Output the (X, Y) coordinate of the center of the cell containing the given text.  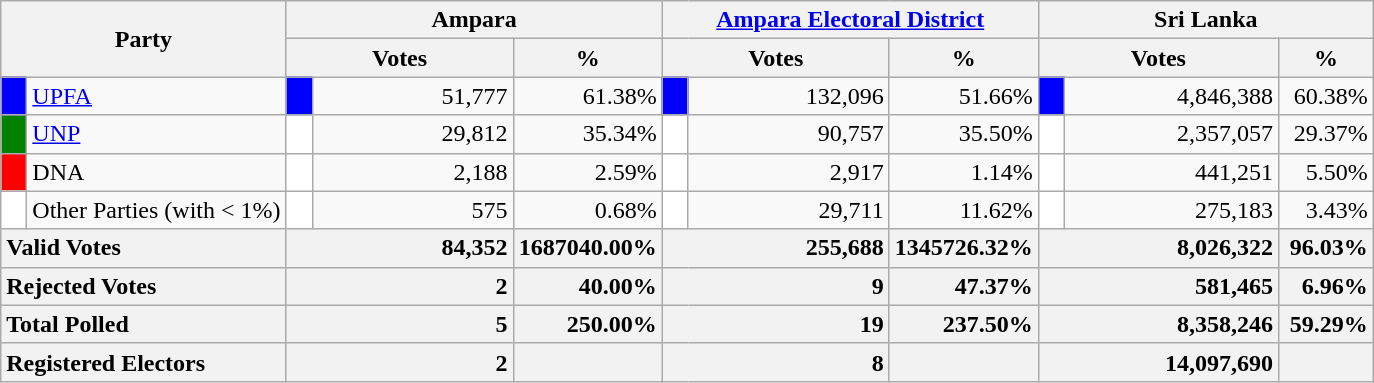
250.00% (588, 324)
29.37% (1326, 134)
29,812 (412, 134)
84,352 (400, 248)
47.37% (964, 286)
Other Parties (with < 1%) (156, 210)
14,097,690 (1158, 362)
40.00% (588, 286)
11.62% (964, 210)
19 (776, 324)
6.96% (1326, 286)
UNP (156, 134)
8 (776, 362)
1.14% (964, 172)
1687040.00% (588, 248)
5 (400, 324)
UPFA (156, 96)
2.59% (588, 172)
59.29% (1326, 324)
8,358,246 (1158, 324)
8,026,322 (1158, 248)
5.50% (1326, 172)
Sri Lanka (1206, 20)
3.43% (1326, 210)
275,183 (1171, 210)
1345726.32% (964, 248)
132,096 (788, 96)
441,251 (1171, 172)
255,688 (776, 248)
Total Polled (144, 324)
2,357,057 (1171, 134)
581,465 (1158, 286)
2,188 (412, 172)
35.50% (964, 134)
61.38% (588, 96)
Party (144, 39)
90,757 (788, 134)
Ampara Electoral District (850, 20)
575 (412, 210)
Registered Electors (144, 362)
DNA (156, 172)
9 (776, 286)
96.03% (1326, 248)
60.38% (1326, 96)
2,917 (788, 172)
29,711 (788, 210)
4,846,388 (1171, 96)
35.34% (588, 134)
51,777 (412, 96)
51.66% (964, 96)
Rejected Votes (144, 286)
0.68% (588, 210)
Ampara (474, 20)
Valid Votes (144, 248)
237.50% (964, 324)
